Scan for the cell matching the given text and deliver its (X, Y) coordinate at center. 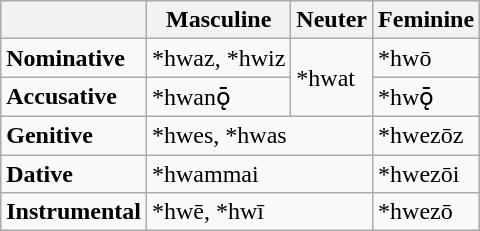
*hwammai (259, 173)
*hwezō (426, 212)
Nominative (74, 58)
Neuter (332, 20)
Feminine (426, 20)
*hwō (426, 58)
Instrumental (74, 212)
*hwezōz (426, 135)
Accusative (74, 97)
*hwezōi (426, 173)
*hwanǭ (218, 97)
*hwaz, *hwiz (218, 58)
Masculine (218, 20)
Dative (74, 173)
*hwat (332, 78)
*hwes, *hwas (259, 135)
*hwǭ (426, 97)
Genitive (74, 135)
*hwē, *hwī (259, 212)
